Determine the (X, Y) coordinate at the center of the cell enclosing the given text.  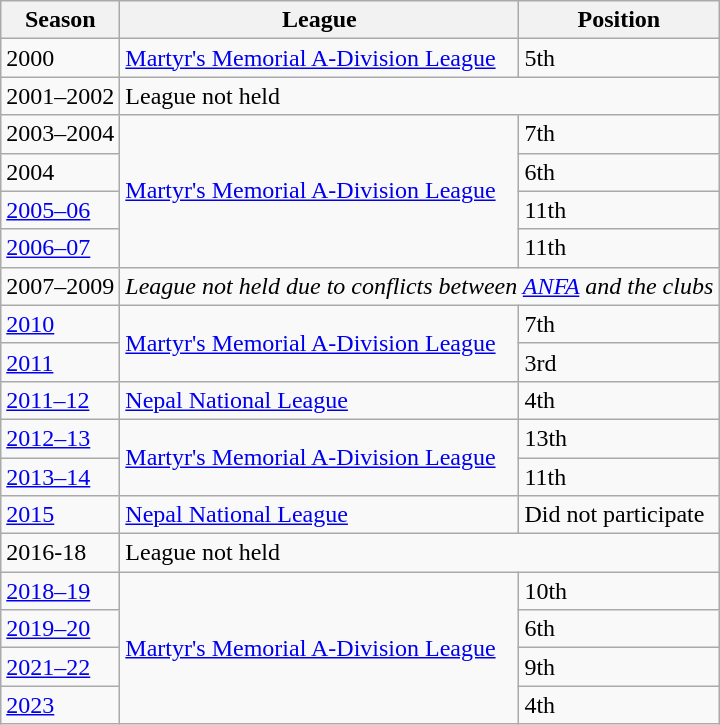
13th (619, 438)
2003–2004 (60, 134)
2001–2002 (60, 96)
2005–06 (60, 210)
2015 (60, 515)
2013–14 (60, 477)
2011–12 (60, 400)
2000 (60, 58)
Position (619, 20)
League not held due to conflicts between ANFA and the clubs (420, 286)
5th (619, 58)
2004 (60, 172)
2019–20 (60, 629)
2021–22 (60, 667)
9th (619, 667)
2018–19 (60, 591)
League (320, 20)
2012–13 (60, 438)
2011 (60, 362)
Season (60, 20)
2006–07 (60, 248)
2023 (60, 705)
2016-18 (60, 553)
2007–2009 (60, 286)
3rd (619, 362)
Did not participate (619, 515)
10th (619, 591)
2010 (60, 324)
